Capture the cell that displays the provided text and extract its (X, Y) central coordinate. 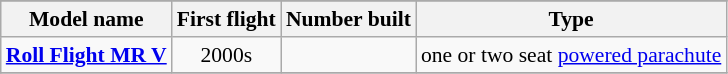
Roll Flight MR V (86, 55)
Number built (348, 19)
one or two seat powered parachute (571, 55)
2000s (226, 55)
First flight (226, 19)
Type (571, 19)
Model name (86, 19)
